Return (x, y) of the center of cell containing provided text 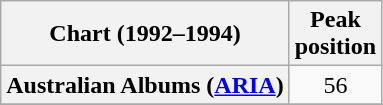
56 (335, 85)
Peakposition (335, 34)
Chart (1992–1994) (145, 34)
Australian Albums (ARIA) (145, 85)
